From the cell containing the given text, extract its center point as (x, y) coordinate. 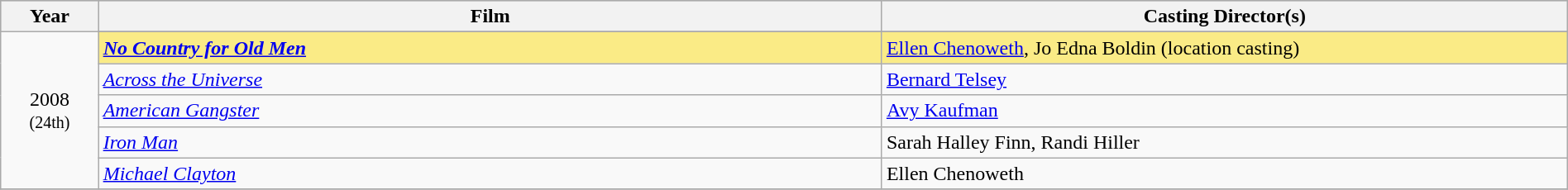
American Gangster (490, 111)
Casting Director(s) (1224, 17)
Film (490, 17)
Year (50, 17)
2008(24th) (50, 111)
Sarah Halley Finn, Randi Hiller (1224, 142)
Iron Man (490, 142)
Ellen Chenoweth (1224, 173)
Michael Clayton (490, 173)
Ellen Chenoweth, Jo Edna Boldin (location casting) (1224, 48)
No Country for Old Men (490, 48)
Across the Universe (490, 79)
Bernard Telsey (1224, 79)
Avy Kaufman (1224, 111)
